Find where the given text appears and provide that cell's center as (x, y) coordinate. 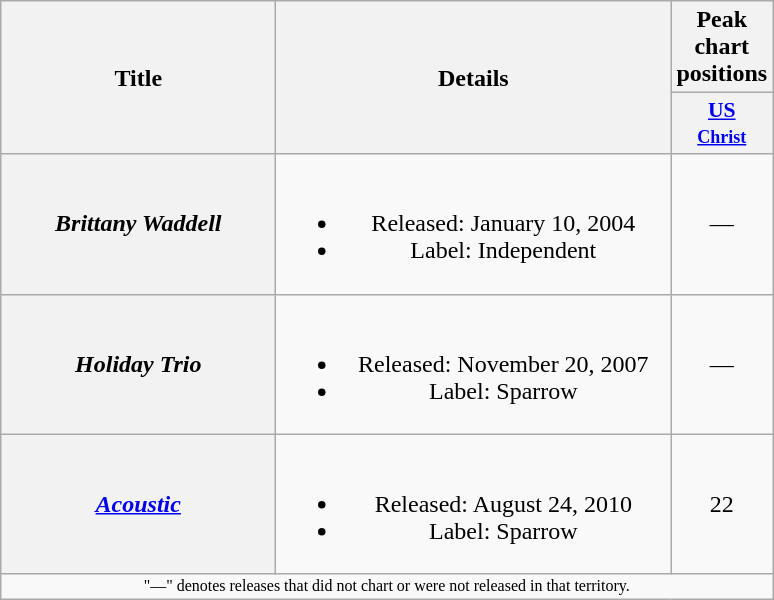
Released: November 20, 2007Label: Sparrow (474, 364)
"—" denotes releases that did not chart or were not released in that territory. (387, 586)
Acoustic (138, 504)
USChrist (722, 124)
Peak chart positions (722, 47)
22 (722, 504)
Details (474, 78)
Holiday Trio (138, 364)
Released: January 10, 2004Label: Independent (474, 224)
Title (138, 78)
Released: August 24, 2010Label: Sparrow (474, 504)
Brittany Waddell (138, 224)
